Capture the cell that displays the provided text and extract its (x, y) central coordinate. 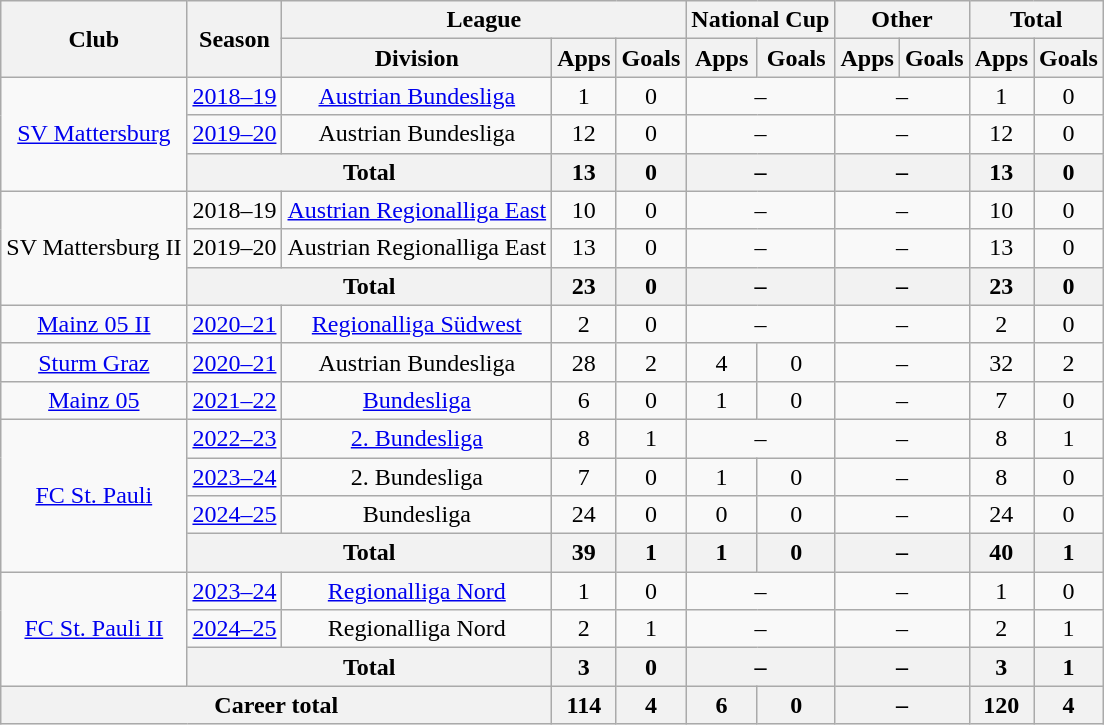
2022–23 (234, 438)
Regionalliga Südwest (417, 324)
Season (234, 39)
40 (1001, 553)
Sturm Graz (94, 362)
Career total (276, 705)
SV Mattersburg II (94, 248)
2021–22 (234, 400)
League (484, 20)
28 (584, 362)
Club (94, 39)
Mainz 05 (94, 400)
120 (1001, 705)
32 (1001, 362)
Division (417, 58)
SV Mattersburg (94, 134)
39 (584, 553)
Other (902, 20)
114 (584, 705)
National Cup (760, 20)
FC St. Pauli II (94, 629)
Mainz 05 II (94, 324)
FC St. Pauli (94, 495)
